Locate the cell with the specified text and output its (x, y) center coordinate. 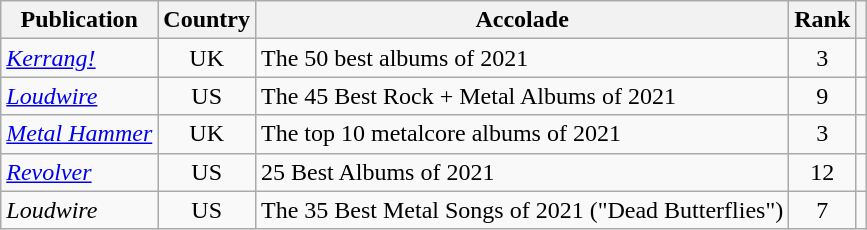
The 45 Best Rock + Metal Albums of 2021 (522, 96)
The top 10 metalcore albums of 2021 (522, 134)
The 50 best albums of 2021 (522, 58)
Country (207, 20)
Publication (80, 20)
Revolver (80, 172)
The 35 Best Metal Songs of 2021 ("Dead Butterflies") (522, 210)
25 Best Albums of 2021 (522, 172)
Accolade (522, 20)
7 (822, 210)
12 (822, 172)
Metal Hammer (80, 134)
Kerrang! (80, 58)
Rank (822, 20)
9 (822, 96)
